Extract the (X, Y) coordinate from the center of the cell holding the provided text.  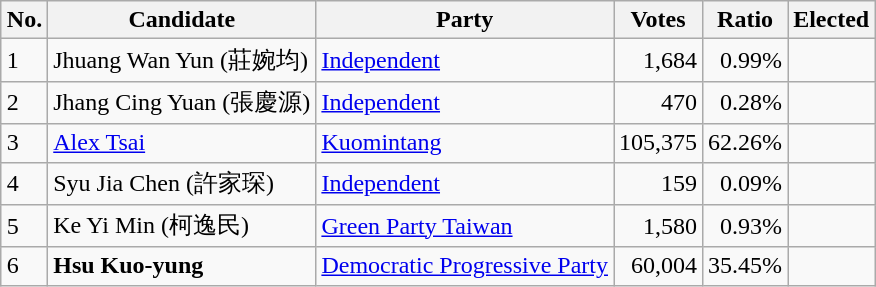
1,684 (658, 60)
Elected (832, 20)
Democratic Progressive Party (465, 266)
No. (24, 20)
62.26% (746, 143)
Votes (658, 20)
Ke Yi Min (柯逸民) (182, 226)
Hsu Kuo-yung (182, 266)
Jhang Cing Yuan (張慶源) (182, 102)
3 (24, 143)
105,375 (658, 143)
159 (658, 184)
Candidate (182, 20)
5 (24, 226)
Alex Tsai (182, 143)
1,580 (658, 226)
Ratio (746, 20)
60,004 (658, 266)
Party (465, 20)
Syu Jia Chen (許家琛) (182, 184)
470 (658, 102)
2 (24, 102)
Green Party Taiwan (465, 226)
35.45% (746, 266)
Jhuang Wan Yun (莊婉均) (182, 60)
1 (24, 60)
0.28% (746, 102)
Kuomintang (465, 143)
4 (24, 184)
0.09% (746, 184)
6 (24, 266)
0.99% (746, 60)
0.93% (746, 226)
